Search for the cell housing the specified text and yield its [x, y] center coordinate. 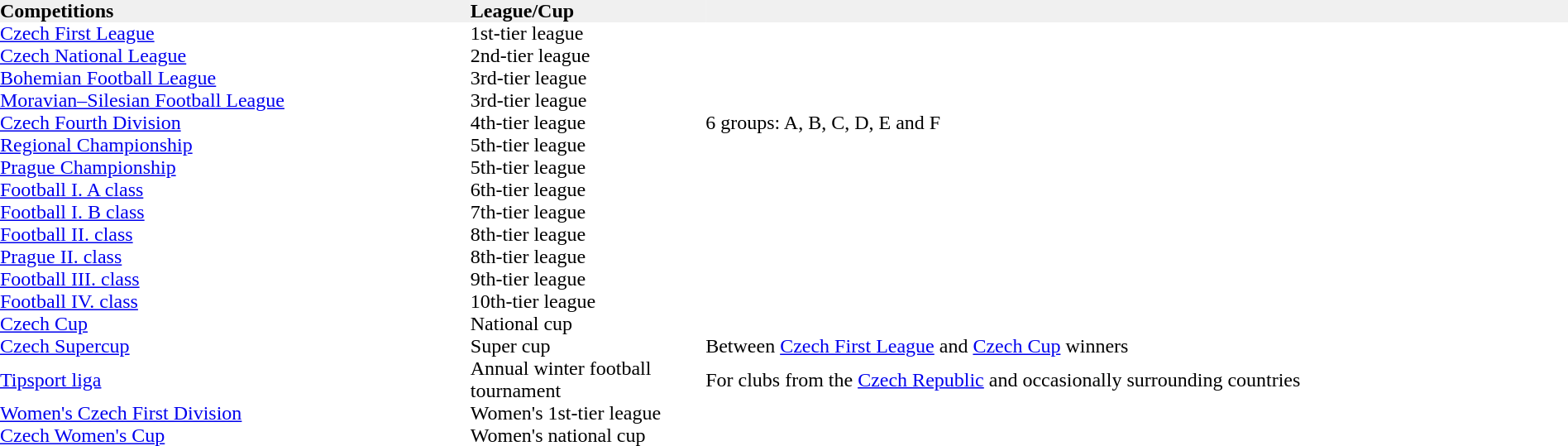
For clubs from the Czech Republic and occasionally surrounding countries [1136, 380]
National cup [588, 324]
League/Cup [588, 12]
Football II. class [235, 235]
4th-tier league [588, 122]
Bohemian Football League [235, 78]
Czech Cup [235, 324]
6th-tier league [588, 190]
10th-tier league [588, 301]
Women's Czech First Division [235, 414]
Moravian–Silesian Football League [235, 101]
Women's 1st-tier league [588, 414]
Football IV. class [235, 301]
7th-tier league [588, 212]
Football I. A class [235, 190]
Prague II. class [235, 257]
Czech First League [235, 33]
1st-tier league [588, 33]
Super cup [588, 346]
6 groups: A, B, C, D, E and F [1136, 122]
Between Czech First League and Czech Cup winners [1136, 346]
Czech Fourth Division [235, 122]
Czech Supercup [235, 346]
Tipsport liga [235, 380]
Football III. class [235, 280]
9th-tier league [588, 280]
Regional Championship [235, 146]
2nd-tier league [588, 56]
Prague Championship [235, 167]
Annual winter football tournament [588, 380]
Football I. B class [235, 212]
Czech National League [235, 56]
Competitions [235, 12]
